Capture the cell that displays the provided text and extract its [X, Y] central coordinate. 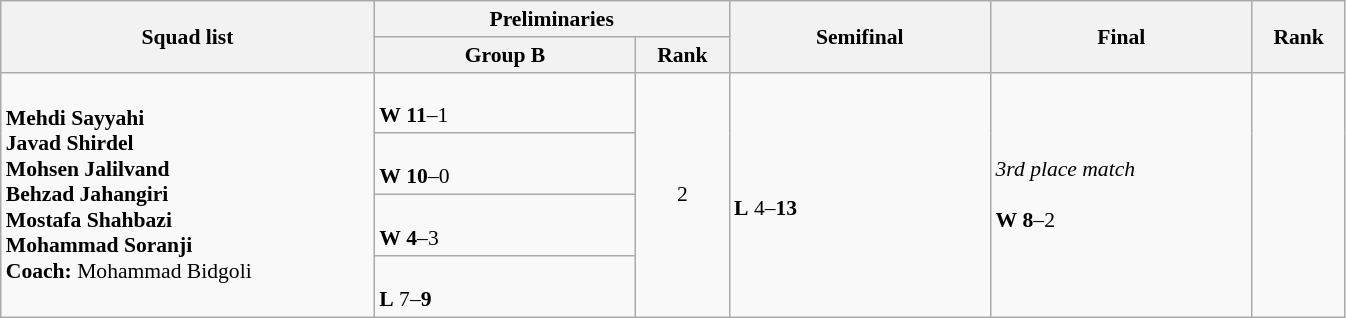
W 10–0 [504, 164]
Group B [504, 55]
3rd place matchW 8–2 [1120, 194]
Squad list [188, 36]
W 4–3 [504, 226]
L 7–9 [504, 286]
Final [1120, 36]
Preliminaries [552, 19]
W 11–1 [504, 102]
Mehdi SayyahiJavad ShirdelMohsen JalilvandBehzad JahangiriMostafa ShahbaziMohammad SoranjiCoach: Mohammad Bidgoli [188, 194]
L 4–13 [860, 194]
Semifinal [860, 36]
2 [682, 194]
